Scan for the cell matching the given text and deliver its (x, y) coordinate at center. 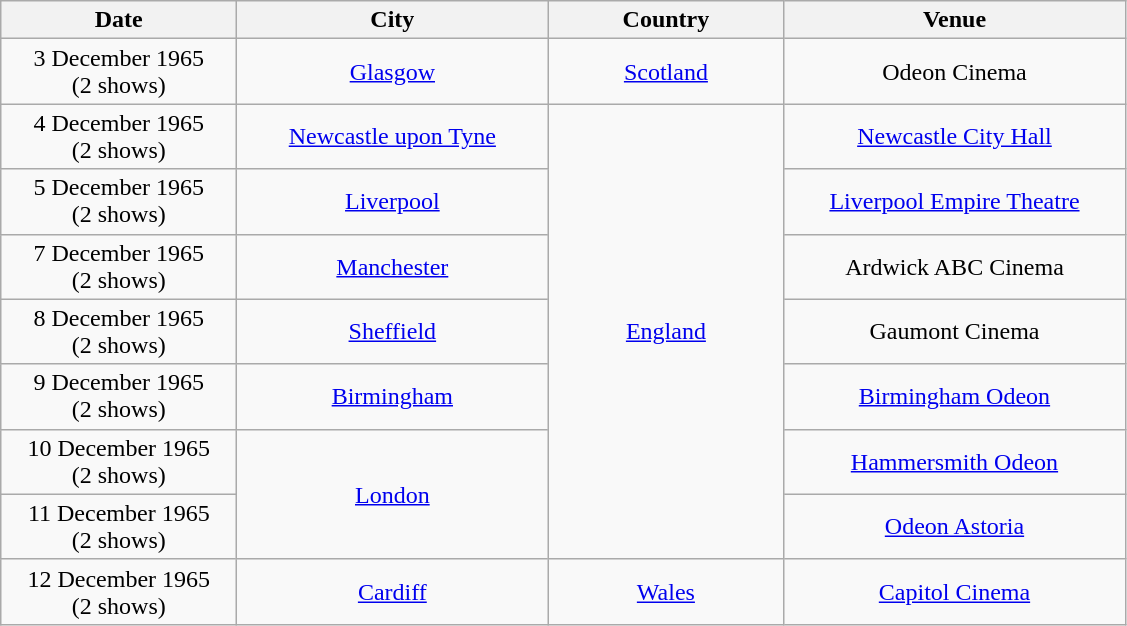
8 December 1965(2 shows) (119, 332)
City (392, 20)
England (666, 332)
Manchester (392, 266)
Liverpool (392, 202)
Venue (954, 20)
Hammersmith Odeon (954, 462)
12 December 1965(2 shows) (119, 592)
Liverpool Empire Theatre (954, 202)
Ardwick ABC Cinema (954, 266)
5 December 1965(2 shows) (119, 202)
Sheffield (392, 332)
Date (119, 20)
Cardiff (392, 592)
Newcastle upon Tyne (392, 136)
Birmingham (392, 396)
Newcastle City Hall (954, 136)
Capitol Cinema (954, 592)
Country (666, 20)
Gaumont Cinema (954, 332)
Glasgow (392, 72)
9 December 1965(2 shows) (119, 396)
Birmingham Odeon (954, 396)
7 December 1965(2 shows) (119, 266)
London (392, 494)
3 December 1965(2 shows) (119, 72)
4 December 1965(2 shows) (119, 136)
Odeon Cinema (954, 72)
Odeon Astoria (954, 526)
11 December 1965(2 shows) (119, 526)
10 December 1965(2 shows) (119, 462)
Wales (666, 592)
Scotland (666, 72)
